Detect which cell encompasses the target text, then output its [X, Y] center coordinate. 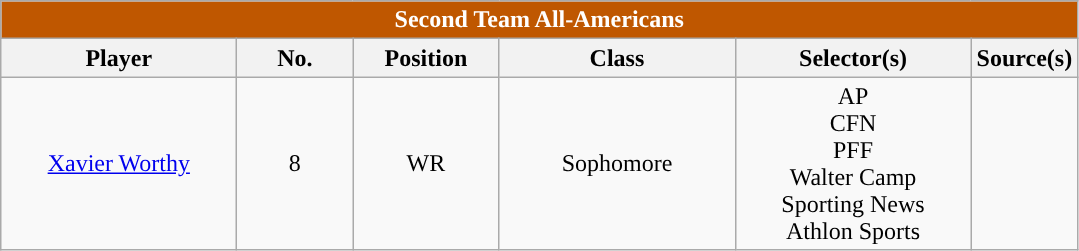
Selector(s) [853, 58]
Player [119, 58]
Class [617, 58]
No. [295, 58]
Sophomore [617, 164]
8 [295, 164]
WR [426, 164]
Position [426, 58]
APCFNPFFWalter CampSporting NewsAthlon Sports [853, 164]
Xavier Worthy [119, 164]
Second Team All-Americans [540, 20]
Source(s) [1024, 58]
